Detect which cell encompasses the target text, then output its [X, Y] center coordinate. 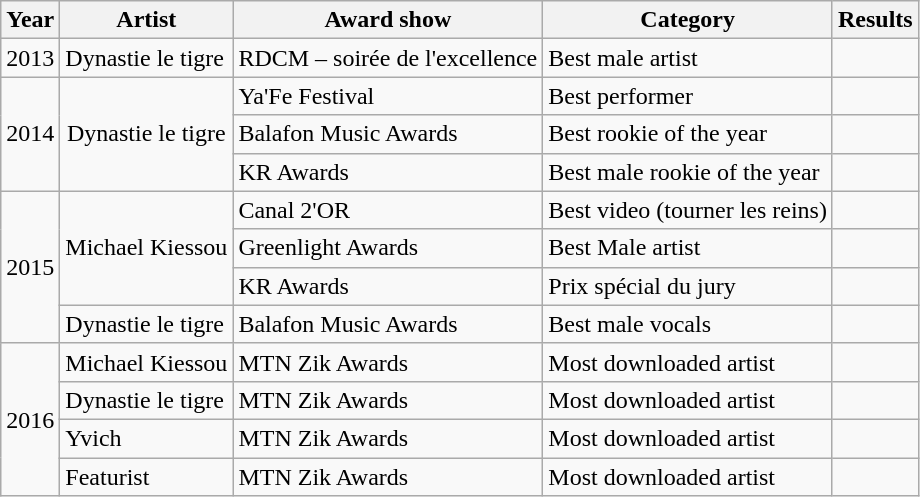
Best Male artist [688, 248]
Ya'Fe Festival [388, 96]
Results [875, 20]
2014 [30, 134]
Award show [388, 20]
2015 [30, 267]
Featurist [146, 477]
Greenlight Awards [388, 248]
Artist [146, 20]
Best video (tourner les reins) [688, 210]
Best male rookie of the year [688, 172]
2013 [30, 58]
Canal 2'OR [388, 210]
RDCM – soirée de l'excellence [388, 58]
Best male vocals [688, 324]
Best rookie of the year [688, 134]
Category [688, 20]
Year [30, 20]
Best performer [688, 96]
Best male artist [688, 58]
Prix spécial du jury [688, 286]
Yvich [146, 438]
2016 [30, 419]
